Capture the cell that displays the provided text and extract its [x, y] central coordinate. 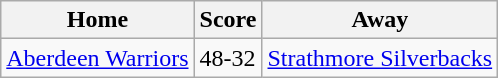
48-32 [228, 58]
Score [228, 20]
Strathmore Silverbacks [380, 58]
Aberdeen Warriors [98, 58]
Away [380, 20]
Home [98, 20]
